Find where the given text appears and provide that cell's center as (X, Y) coordinate. 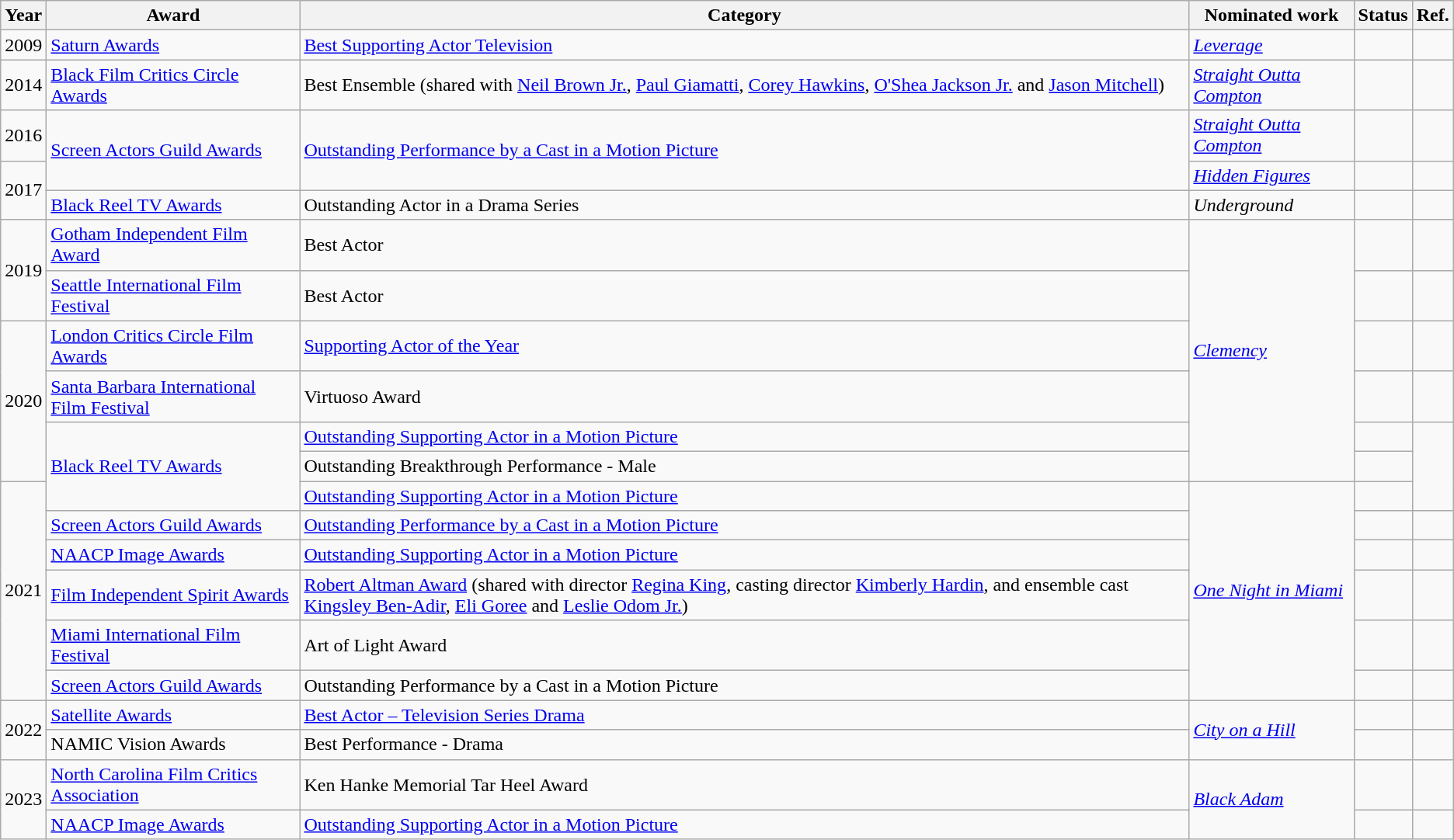
Supporting Actor of the Year (744, 346)
Satellite Awards (173, 715)
Seattle International Film Festival (173, 295)
Underground (1271, 205)
One Night in Miami (1271, 591)
Nominated work (1271, 16)
London Critics Circle Film Awards (173, 346)
Outstanding Breakthrough Performance - Male (744, 466)
Santa Barbara International Film Festival (173, 396)
Ref. (1432, 16)
Best Supporting Actor Television (744, 45)
2021 (23, 591)
Clemency (1271, 350)
Best Ensemble (shared with Neil Brown Jr., Paul Giamatti, Corey Hawkins, O'Shea Jackson Jr. and Jason Mitchell) (744, 85)
NAMIC Vision Awards (173, 745)
Film Independent Spirit Awards (173, 595)
Ken Hanke Memorial Tar Heel Award (744, 784)
2020 (23, 401)
Hidden Figures (1271, 175)
2022 (23, 730)
2014 (23, 85)
North Carolina Film Critics Association (173, 784)
Gotham Independent Film Award (173, 245)
Best Performance - Drama (744, 745)
2019 (23, 270)
City on a Hill (1271, 730)
Award (173, 16)
Best Actor – Television Series Drama (744, 715)
Saturn Awards (173, 45)
2009 (23, 45)
2016 (23, 135)
Miami International Film Festival (173, 646)
Status (1383, 16)
Art of Light Award (744, 646)
2023 (23, 800)
Category (744, 16)
Outstanding Actor in a Drama Series (744, 205)
2017 (23, 190)
Black Film Critics Circle Awards (173, 85)
Virtuoso Award (744, 396)
Leverage (1271, 45)
Black Adam (1271, 800)
Year (23, 16)
